Locate the cell with the specified text and output its (x, y) center coordinate. 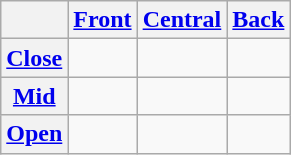
Central (182, 20)
Front (102, 20)
Close (34, 58)
Mid (34, 96)
Back (258, 20)
Open (34, 134)
